From the cell containing the given text, extract its center point as (x, y) coordinate. 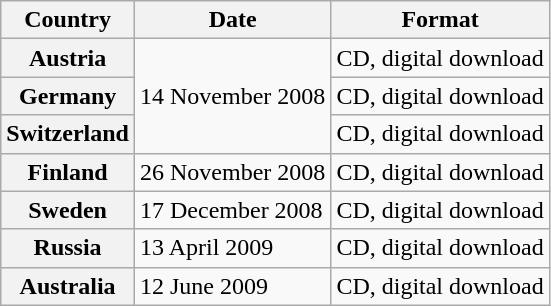
14 November 2008 (232, 96)
Switzerland (68, 134)
17 December 2008 (232, 210)
Finland (68, 172)
Sweden (68, 210)
26 November 2008 (232, 172)
13 April 2009 (232, 248)
Date (232, 20)
Austria (68, 58)
Russia (68, 248)
Australia (68, 286)
Germany (68, 96)
12 June 2009 (232, 286)
Country (68, 20)
Format (440, 20)
